Provide the [X, Y] coordinate of the cell's center where the given text is located.  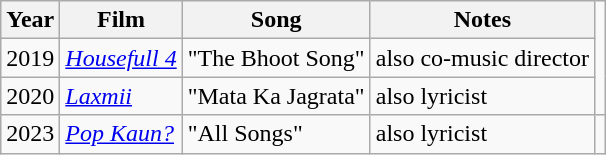
Film [121, 20]
Year [30, 20]
"All Songs" [276, 134]
Notes [482, 20]
"Mata Ka Jagrata" [276, 96]
Song [276, 20]
Pop Kaun? [121, 134]
"The Bhoot Song" [276, 58]
Housefull 4 [121, 58]
also co-music director [482, 58]
2019 [30, 58]
Laxmii [121, 96]
2020 [30, 96]
2023 [30, 134]
